Pinpoint the cell where the given text exists, returning its (X, Y) midpoint coordinate. 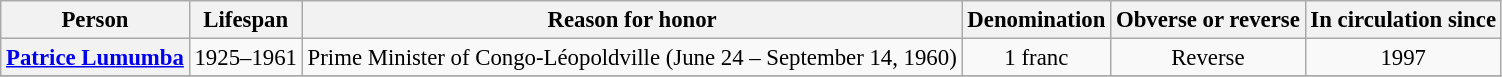
Reverse (1208, 58)
Obverse or reverse (1208, 20)
1925–1961 (246, 58)
1 franc (1036, 58)
Denomination (1036, 20)
In circulation since (1403, 20)
1997 (1403, 58)
Prime Minister of Congo-Léopoldville (June 24 – September 14, 1960) (632, 58)
Person (95, 20)
Patrice Lumumba (95, 58)
Reason for honor (632, 20)
Lifespan (246, 20)
